Determine the [X, Y] coordinate at the center of the cell enclosing the given text.  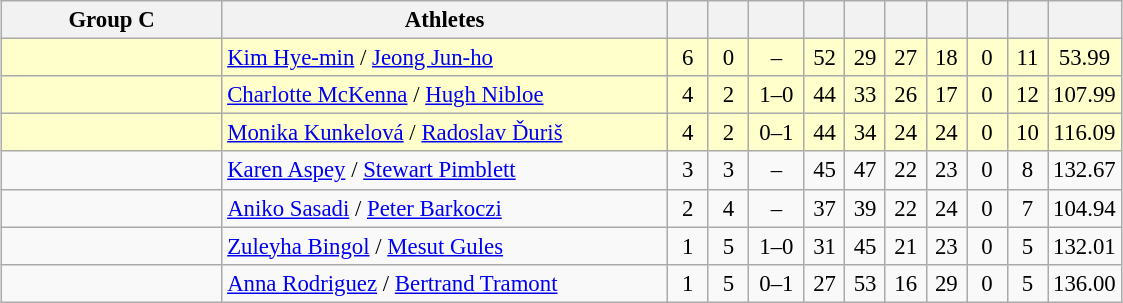
53.99 [1084, 58]
10 [1028, 133]
33 [866, 95]
116.09 [1084, 133]
47 [866, 170]
Charlotte McKenna / Hugh Nibloe [445, 95]
136.00 [1084, 283]
31 [824, 246]
11 [1028, 58]
52 [824, 58]
37 [824, 208]
107.99 [1084, 95]
8 [1028, 170]
Kim Hye-min / Jeong Jun-ho [445, 58]
132.01 [1084, 246]
18 [946, 58]
6 [688, 58]
Zuleyha Bingol / Mesut Gules [445, 246]
53 [866, 283]
21 [906, 246]
Group C [112, 20]
Anna Rodriguez / Bertrand Tramont [445, 283]
39 [866, 208]
16 [906, 283]
Aniko Sasadi / Peter Barkoczi [445, 208]
Karen Aspey / Stewart Pimblett [445, 170]
Monika Kunkelová / Radoslav Ďuriš [445, 133]
Athletes [445, 20]
17 [946, 95]
12 [1028, 95]
104.94 [1084, 208]
26 [906, 95]
34 [866, 133]
132.67 [1084, 170]
7 [1028, 208]
